Identify which cell holds the provided text, then report its (X, Y) central coordinate. 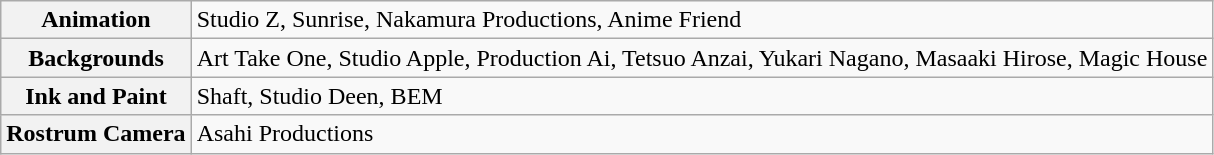
Art Take One, Studio Apple, Production Ai, Tetsuo Anzai, Yukari Nagano, Masaaki Hirose, Magic House (702, 58)
Backgrounds (96, 58)
Ink and Paint (96, 96)
Studio Z, Sunrise, Nakamura Productions, Anime Friend (702, 20)
Rostrum Camera (96, 134)
Shaft, Studio Deen, BEM (702, 96)
Asahi Productions (702, 134)
Animation (96, 20)
